Find where the given text appears and provide that cell's center as (x, y) coordinate. 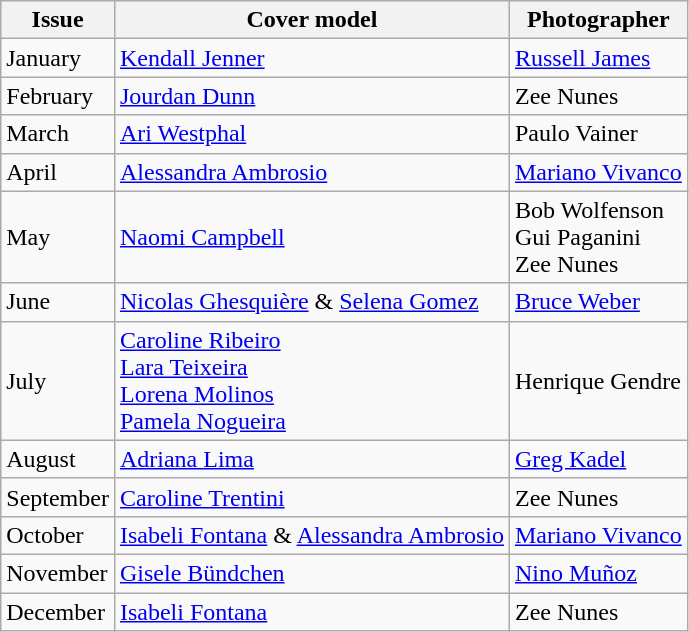
December (58, 611)
January (58, 58)
Caroline RibeiroLara TeixeiraLorena MolinosPamela Nogueira (312, 380)
Nicolas Ghesquière & Selena Gomez (312, 302)
September (58, 497)
Issue (58, 20)
Paulo Vainer (598, 134)
Ari Westphal (312, 134)
Bob WolfensonGui PaganiniZee Nunes (598, 237)
Gisele Bündchen (312, 573)
Isabeli Fontana (312, 611)
May (58, 237)
Photographer (598, 20)
February (58, 96)
Greg Kadel (598, 459)
June (58, 302)
Jourdan Dunn (312, 96)
Cover model (312, 20)
Bruce Weber (598, 302)
Caroline Trentini (312, 497)
October (58, 535)
November (58, 573)
Nino Muñoz (598, 573)
Russell James (598, 58)
Adriana Lima (312, 459)
March (58, 134)
July (58, 380)
April (58, 172)
Henrique Gendre (598, 380)
Alessandra Ambrosio (312, 172)
Isabeli Fontana & Alessandra Ambrosio (312, 535)
August (58, 459)
Naomi Campbell (312, 237)
Kendall Jenner (312, 58)
